Detect which cell encompasses the target text, then output its [x, y] center coordinate. 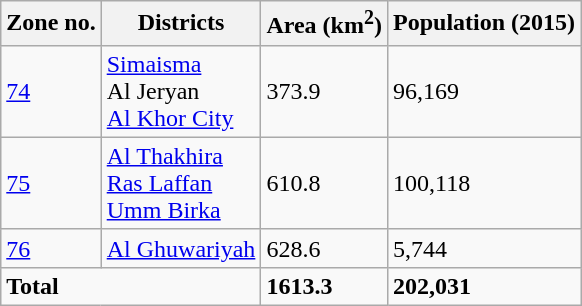
Area (km2) [324, 24]
1613.3 [324, 286]
Districts [181, 24]
Population (2015) [484, 24]
75 [51, 183]
74 [51, 91]
202,031 [484, 286]
96,169 [484, 91]
Al Ghuwariyah [181, 248]
610.8 [324, 183]
Simaisma Al Jeryan Al Khor City [181, 91]
Zone no. [51, 24]
Al Thakhira Ras Laffan Umm Birka [181, 183]
76 [51, 248]
Total [131, 286]
5,744 [484, 248]
628.6 [324, 248]
100,118 [484, 183]
373.9 [324, 91]
